Output the [X, Y] coordinate of the center of the cell containing the given text.  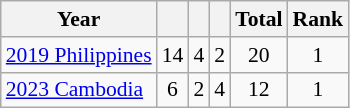
14 [173, 55]
6 [173, 90]
20 [258, 55]
Rank [318, 19]
12 [258, 90]
Total [258, 19]
2023 Cambodia [79, 90]
2019 Philippines [79, 55]
Year [79, 19]
